Detect which cell encompasses the target text, then output its (X, Y) center coordinate. 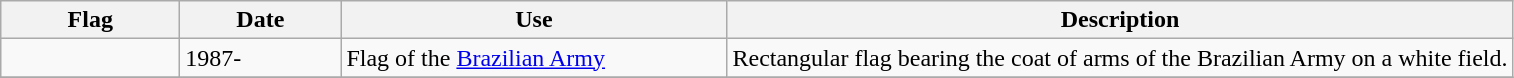
Description (1120, 20)
Date (260, 20)
Flag (90, 20)
Flag of the Brazilian Army (534, 58)
Rectangular flag bearing the coat of arms of the Brazilian Army on a white field. (1120, 58)
Use (534, 20)
1987- (260, 58)
